For the text-containing cell, return its midpoint in [x, y] coordinate format. 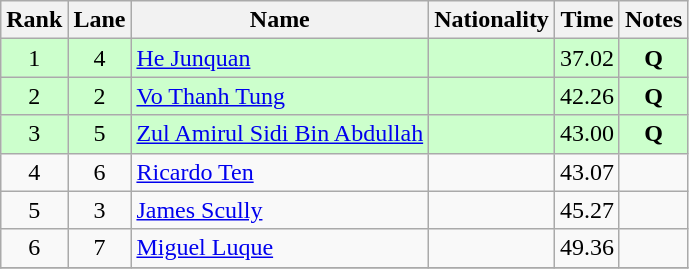
He Junquan [280, 58]
Miguel Luque [280, 248]
37.02 [586, 58]
Vo Thanh Tung [280, 96]
Time [586, 20]
Ricardo Ten [280, 172]
1 [34, 58]
45.27 [586, 210]
43.00 [586, 134]
Zul Amirul Sidi Bin Abdullah [280, 134]
James Scully [280, 210]
43.07 [586, 172]
49.36 [586, 248]
42.26 [586, 96]
Rank [34, 20]
Nationality [492, 20]
Notes [653, 20]
Lane [100, 20]
7 [100, 248]
Name [280, 20]
